Identify which cell holds the provided text, then report its [x, y] central coordinate. 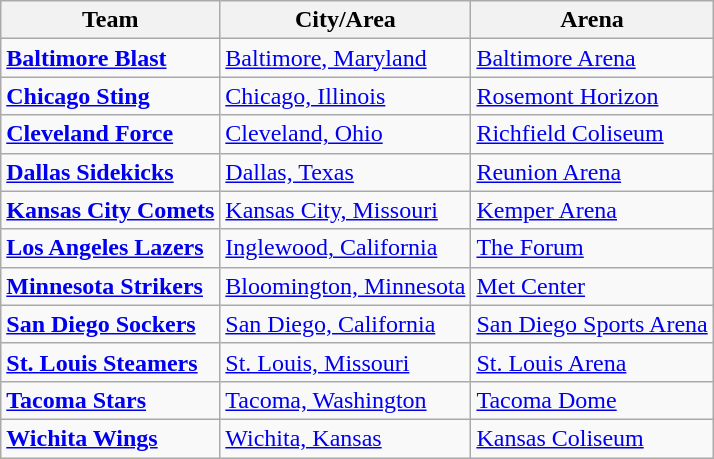
St. Louis Steamers [110, 362]
Kemper Arena [592, 210]
Minnesota Strikers [110, 286]
St. Louis, Missouri [346, 362]
Reunion Arena [592, 172]
Los Angeles Lazers [110, 248]
St. Louis Arena [592, 362]
San Diego Sports Arena [592, 324]
Cleveland, Ohio [346, 134]
Baltimore Blast [110, 58]
Met Center [592, 286]
City/Area [346, 20]
Kansas City Comets [110, 210]
Kansas Coliseum [592, 438]
Kansas City, Missouri [346, 210]
Chicago Sting [110, 96]
The Forum [592, 248]
San Diego Sockers [110, 324]
Tacoma, Washington [346, 400]
Wichita Wings [110, 438]
Cleveland Force [110, 134]
Baltimore, Maryland [346, 58]
Bloomington, Minnesota [346, 286]
Wichita, Kansas [346, 438]
Tacoma Dome [592, 400]
Baltimore Arena [592, 58]
Tacoma Stars [110, 400]
Dallas, Texas [346, 172]
Chicago, Illinois [346, 96]
Inglewood, California [346, 248]
Team [110, 20]
Rosemont Horizon [592, 96]
Dallas Sidekicks [110, 172]
Arena [592, 20]
Richfield Coliseum [592, 134]
San Diego, California [346, 324]
